Find where the given text appears and provide that cell's center as [X, Y] coordinate. 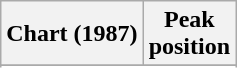
Peakposition [189, 34]
Chart (1987) [72, 34]
